Return the (X, Y) coordinate for the center point of the cell that contains the specified text.  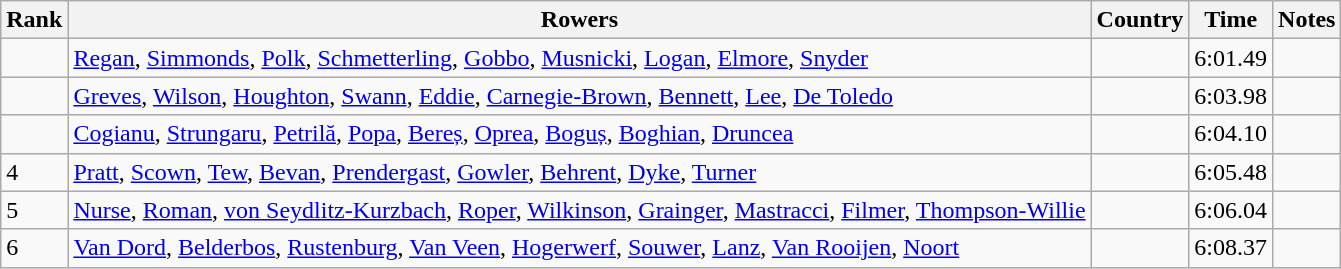
6:08.37 (1231, 248)
Pratt, Scown, Tew, Bevan, Prendergast, Gowler, Behrent, Dyke, Turner (580, 172)
Notes (1307, 20)
6:04.10 (1231, 134)
Rank (34, 20)
6:03.98 (1231, 96)
Regan, Simmonds, Polk, Schmetterling, Gobbo, Musnicki, Logan, Elmore, Snyder (580, 58)
6:06.04 (1231, 210)
6 (34, 248)
Country (1140, 20)
Nurse, Roman, von Seydlitz-Kurzbach, Roper, Wilkinson, Grainger, Mastracci, Filmer, Thompson-Willie (580, 210)
4 (34, 172)
6:05.48 (1231, 172)
5 (34, 210)
Greves, Wilson, Houghton, Swann, Eddie, Carnegie-Brown, Bennett, Lee, De Toledo (580, 96)
Cogianu, Strungaru, Petrilă, Popa, Bereș, Oprea, Boguș, Boghian, Druncea (580, 134)
6:01.49 (1231, 58)
Time (1231, 20)
Van Dord, Belderbos, Rustenburg, Van Veen, Hogerwerf, Souwer, Lanz, Van Rooijen, Noort (580, 248)
Rowers (580, 20)
